Search for the cell housing the specified text and yield its (x, y) center coordinate. 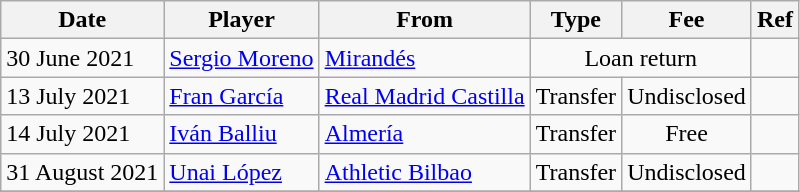
Mirandés (424, 58)
Iván Balliu (242, 134)
Real Madrid Castilla (424, 96)
From (424, 20)
Athletic Bilbao (424, 172)
Date (82, 20)
Fran García (242, 96)
Type (576, 20)
Loan return (640, 58)
Free (687, 134)
Player (242, 20)
Unai López (242, 172)
Almería (424, 134)
Sergio Moreno (242, 58)
14 July 2021 (82, 134)
Ref (774, 20)
30 June 2021 (82, 58)
13 July 2021 (82, 96)
Fee (687, 20)
31 August 2021 (82, 172)
